Return the [x, y] coordinate for the center point of the cell that contains the specified text.  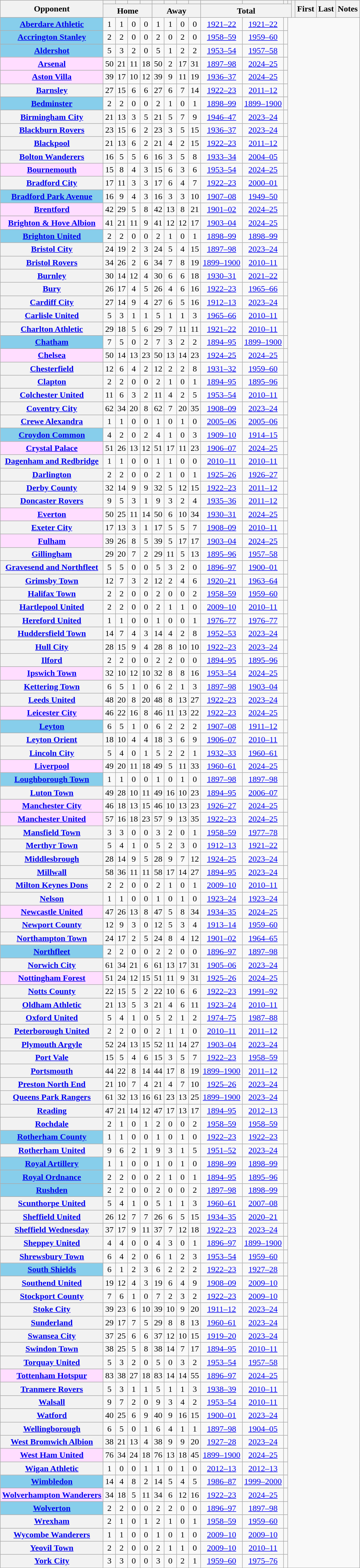
Sheffield United [52, 1217]
33 [195, 766]
1974–75 [221, 1018]
Blackburn Rovers [52, 130]
Barnsley [52, 90]
Reading [52, 1111]
36 [122, 872]
Leicester City [52, 713]
1987–88 [263, 1018]
Accrington Stanley [52, 37]
Opponent [52, 9]
Port Vale [52, 1058]
Queens Park Rangers [52, 1097]
Liverpool [52, 766]
Ipswich Town [52, 673]
Darlington [52, 475]
Millwall [52, 872]
Charlton Athletic [52, 329]
Gillingham [52, 554]
Leeds United [52, 700]
Oldham Athletic [52, 1004]
Derby County [52, 488]
Nottingham Forest [52, 978]
Aldershot [52, 50]
1949–50 [263, 196]
Plymouth Argyle [52, 1044]
Aberdare Athletic [52, 24]
Royal Ordnance [52, 1177]
Total [246, 11]
2020–21 [263, 1217]
Wellingborough [52, 1428]
Sheffield Wednesday [52, 1230]
Arsenal [52, 64]
Bournemouth [52, 170]
1914–15 [263, 435]
1977–78 [263, 832]
Swindon Town [52, 1349]
Hull City [52, 647]
Burnley [52, 276]
Manchester United [52, 819]
1905–06 [221, 965]
Bristol Rovers [52, 262]
2000–01 [263, 183]
1964–65 [263, 938]
1920–21 [221, 580]
Coventry City [52, 408]
Rochdale [52, 1124]
Huddersfield Town [52, 634]
Bedminster [52, 103]
Notes [348, 9]
1909–10 [221, 435]
Rotherham United [52, 1150]
Torquay United [52, 1362]
Everton [52, 514]
Dagenham and Redbridge [52, 461]
1986–87 [221, 1482]
1938–39 [221, 1389]
Carlisle United [52, 315]
Scunthorpe United [52, 1203]
Southend United [52, 1283]
Royal Artillery [52, 1163]
2006–07 [263, 793]
West Bromwich Albion [52, 1442]
Home [128, 11]
2021–22 [263, 276]
Grimsby Town [52, 580]
Bury [52, 289]
South Shields [52, 1270]
Tottenham Hotspur [52, 1375]
1932–33 [221, 753]
Wrexham [52, 1521]
Cardiff City [52, 302]
Hereford United [52, 620]
Walsall [52, 1402]
2007–08 [263, 1203]
Fulham [52, 541]
West Ham United [52, 1455]
First [306, 9]
1904–05 [263, 1428]
Last [326, 9]
Newcastle United [52, 912]
Rotherham County [52, 1137]
Birmingham City [52, 117]
Ilford [52, 660]
Colchester United [52, 395]
Wycombe Wanderers [52, 1535]
Loughborough Town [52, 779]
1951–52 [221, 1150]
Portsmouth [52, 1071]
Blackpool [52, 143]
Leyton Orient [52, 739]
Sunderland [52, 1323]
Milton Keynes Dons [52, 885]
Doncaster Rovers [52, 501]
Halifax Town [52, 594]
1913–14 [221, 925]
Bradford City [52, 183]
Watford [52, 1415]
Hartlepool United [52, 607]
Brentford [52, 210]
Sheppey United [52, 1243]
Brighton United [52, 236]
Yeovil Town [52, 1548]
York City [52, 1561]
Crewe Alexandra [52, 422]
Clapton [52, 382]
Lincoln City [52, 753]
Wolverton [52, 1508]
Peterborough United [52, 1031]
Chesterfield [52, 369]
Wimbledon [52, 1482]
Exeter City [52, 527]
Brighton & Hove Albion [52, 223]
Notts County [52, 991]
Leyton [52, 726]
Nelson [52, 899]
Rushden [52, 1190]
1935–36 [221, 501]
Northfleet [52, 951]
Shrewsbury Town [52, 1256]
1952–53 [221, 634]
Middlesbrough [52, 859]
55 [195, 1375]
Manchester City [52, 806]
Merthyr Town [52, 846]
Stockport County [52, 1296]
Tranmere Rovers [52, 1389]
1999–2000 [263, 1482]
Norwich City [52, 965]
1919–20 [221, 1336]
Wigan Athletic [52, 1468]
Crystal Palace [52, 448]
1933–34 [221, 156]
Wolverhampton Wanderers [52, 1495]
2004–05 [263, 156]
Kettering Town [52, 687]
Northampton Town [52, 938]
Oxford United [52, 1018]
Chelsea [52, 355]
Bradford Park Avenue [52, 196]
Away [176, 11]
1946–47 [221, 117]
Gravesend and Northfleet [52, 567]
Croydon Common [52, 435]
45 [195, 1455]
Stoke City [52, 1309]
1991–92 [263, 991]
Bristol City [52, 249]
1975–76 [263, 1561]
Aston Villa [52, 77]
Mansfield Town [52, 832]
Preston North End [52, 1084]
Chatham [52, 342]
Luton Town [52, 793]
Newport County [52, 925]
1963–64 [263, 580]
Bolton Wanderers [52, 156]
1931–32 [221, 369]
Swansea City [52, 1336]
